From the cell containing the given text, extract its center point as (X, Y) coordinate. 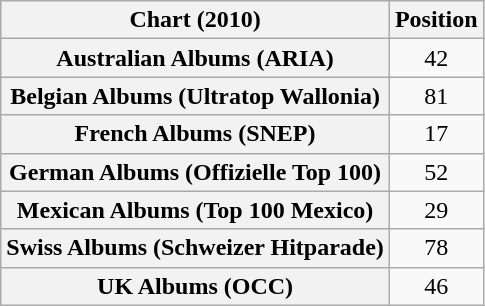
Position (436, 20)
46 (436, 286)
Belgian Albums (Ultratop Wallonia) (196, 96)
Swiss Albums (Schweizer Hitparade) (196, 248)
German Albums (Offizielle Top 100) (196, 172)
UK Albums (OCC) (196, 286)
Australian Albums (ARIA) (196, 58)
78 (436, 248)
Mexican Albums (Top 100 Mexico) (196, 210)
42 (436, 58)
81 (436, 96)
French Albums (SNEP) (196, 134)
52 (436, 172)
29 (436, 210)
17 (436, 134)
Chart (2010) (196, 20)
